Capture the cell that displays the provided text and extract its [x, y] central coordinate. 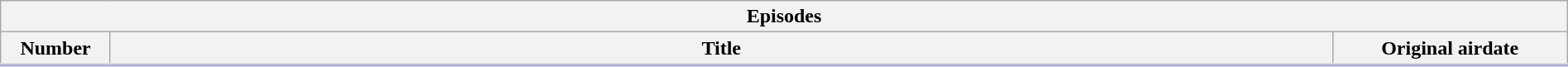
Original airdate [1450, 49]
Number [56, 49]
Episodes [784, 17]
Title [721, 49]
